Capture the cell that displays the provided text and extract its [X, Y] central coordinate. 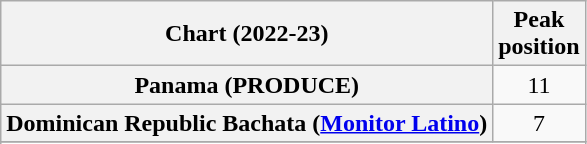
7 [539, 123]
Chart (2022-23) [247, 34]
Dominican Republic Bachata (Monitor Latino) [247, 123]
Panama (PRODUCE) [247, 85]
11 [539, 85]
Peakposition [539, 34]
